Detect which cell encompasses the target text, then output its (X, Y) center coordinate. 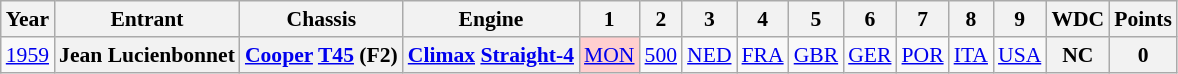
Jean Lucienbonnet (147, 55)
GBR (816, 55)
Points (1143, 19)
NC (1078, 55)
8 (971, 19)
Entrant (147, 19)
USA (1020, 55)
GER (870, 55)
MON (610, 55)
6 (870, 19)
Engine (491, 19)
Climax Straight-4 (491, 55)
5 (816, 19)
2 (662, 19)
7 (923, 19)
NED (709, 55)
FRA (763, 55)
3 (709, 19)
WDC (1078, 19)
ITA (971, 55)
Year (28, 19)
4 (763, 19)
0 (1143, 55)
Chassis (322, 19)
500 (662, 55)
POR (923, 55)
Cooper T45 (F2) (322, 55)
9 (1020, 19)
1 (610, 19)
1959 (28, 55)
